Capture the cell that displays the provided text and extract its [X, Y] central coordinate. 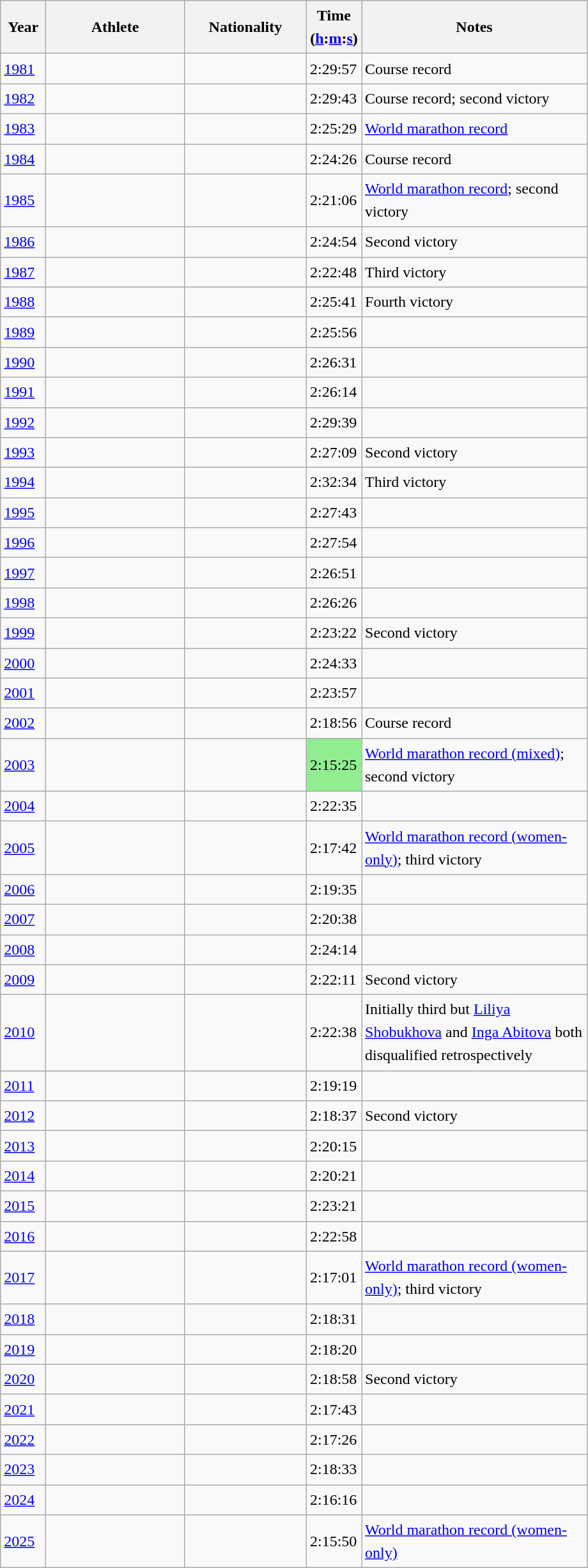
2:29:39 [334, 423]
1991 [23, 392]
2017 [23, 1278]
2:27:54 [334, 543]
2010 [23, 1033]
2001 [23, 693]
Fourth victory [474, 302]
2:24:26 [334, 158]
1988 [23, 302]
2:22:48 [334, 272]
2019 [23, 1349]
Notes [474, 27]
2:19:35 [334, 889]
2003 [23, 764]
2:15:50 [334, 1541]
World marathon record; second victory [474, 201]
2:23:22 [334, 633]
Initially third but Liliya Shobukhova and Inga Abitova both disqualified retrospectively [474, 1033]
1994 [23, 483]
2012 [23, 1116]
2:17:42 [334, 847]
2:22:58 [334, 1236]
2:16:16 [334, 1500]
2005 [23, 847]
2020 [23, 1379]
1993 [23, 452]
1982 [23, 98]
2021 [23, 1410]
2:27:43 [334, 512]
2:15:25 [334, 764]
2004 [23, 806]
2:23:21 [334, 1206]
2:17:43 [334, 1410]
2015 [23, 1206]
2:18:56 [334, 723]
2:23:57 [334, 693]
2007 [23, 919]
2:22:38 [334, 1033]
2000 [23, 663]
2024 [23, 1500]
2:25:56 [334, 332]
2008 [23, 949]
1997 [23, 573]
2002 [23, 723]
2:29:57 [334, 69]
2:20:15 [334, 1146]
2:25:41 [334, 302]
2:20:21 [334, 1176]
1984 [23, 158]
Year [23, 27]
2:24:33 [334, 663]
1983 [23, 129]
World marathon record (women-only) [474, 1541]
2:18:20 [334, 1349]
2006 [23, 889]
2022 [23, 1439]
1985 [23, 201]
2:18:58 [334, 1379]
2:22:11 [334, 980]
2:27:09 [334, 452]
1987 [23, 272]
Time(h:m:s) [334, 27]
2:29:43 [334, 98]
2:26:14 [334, 392]
Nationality [245, 27]
2:19:19 [334, 1086]
Athlete [115, 27]
1989 [23, 332]
1995 [23, 512]
1996 [23, 543]
2018 [23, 1319]
2:24:54 [334, 242]
2:21:06 [334, 201]
2:18:33 [334, 1470]
2:18:37 [334, 1116]
2013 [23, 1146]
2014 [23, 1176]
2:26:26 [334, 603]
2:22:35 [334, 806]
2:24:14 [334, 949]
1990 [23, 362]
1992 [23, 423]
2:26:51 [334, 573]
1999 [23, 633]
1998 [23, 603]
1986 [23, 242]
1981 [23, 69]
Course record; second victory [474, 98]
2:17:26 [334, 1439]
World marathon record [474, 129]
2025 [23, 1541]
2:26:31 [334, 362]
2009 [23, 980]
World marathon record (mixed); second victory [474, 764]
2:32:34 [334, 483]
2:25:29 [334, 129]
2023 [23, 1470]
2016 [23, 1236]
2:18:31 [334, 1319]
2011 [23, 1086]
2:17:01 [334, 1278]
2:20:38 [334, 919]
